Determine the [x, y] coordinate at the center of the cell enclosing the given text.  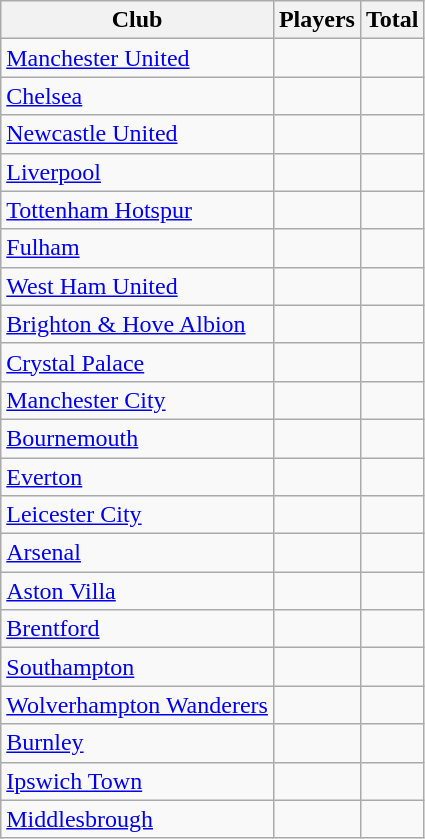
Manchester City [138, 400]
Everton [138, 477]
Club [138, 20]
Total [392, 20]
Bournemouth [138, 438]
Crystal Palace [138, 362]
Ipswich Town [138, 781]
Arsenal [138, 553]
West Ham United [138, 286]
Players [316, 20]
Burnley [138, 743]
Manchester United [138, 58]
Southampton [138, 667]
Brentford [138, 629]
Fulham [138, 248]
Middlesbrough [138, 819]
Liverpool [138, 172]
Leicester City [138, 515]
Brighton & Hove Albion [138, 324]
Wolverhampton Wanderers [138, 705]
Newcastle United [138, 134]
Tottenham Hotspur [138, 210]
Chelsea [138, 96]
Aston Villa [138, 591]
